Pinpoint the cell where the given text exists, returning its [x, y] midpoint coordinate. 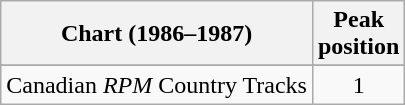
Peakposition [358, 34]
1 [358, 85]
Chart (1986–1987) [157, 34]
Canadian RPM Country Tracks [157, 85]
